Determine the (x, y) coordinate at the center of the cell enclosing the given text.  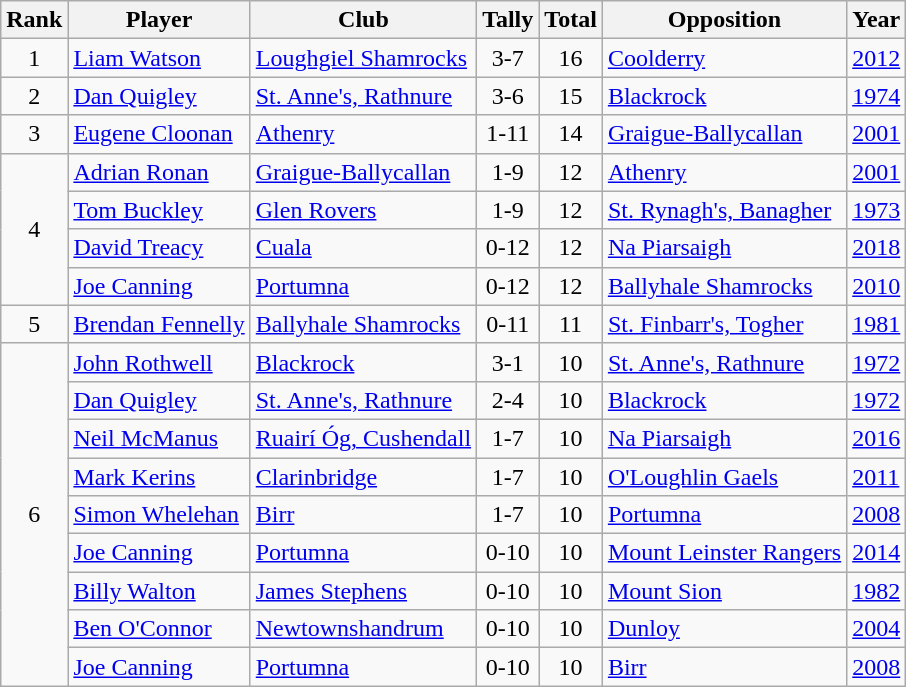
Coolderry (724, 58)
St. Rynagh's, Banagher (724, 210)
1-11 (508, 134)
Newtownshandrum (363, 629)
Neil McManus (159, 438)
0-11 (508, 324)
Clarinbridge (363, 477)
15 (571, 96)
3-6 (508, 96)
2018 (876, 248)
Mount Sion (724, 591)
Opposition (724, 20)
Ruairí Óg, Cushendall (363, 438)
2014 (876, 553)
Cuala (363, 248)
Player (159, 20)
2016 (876, 438)
2-4 (508, 400)
6 (34, 514)
Rank (34, 20)
11 (571, 324)
1974 (876, 96)
Adrian Ronan (159, 172)
4 (34, 229)
1982 (876, 591)
Ben O'Connor (159, 629)
Mark Kerins (159, 477)
1 (34, 58)
Eugene Cloonan (159, 134)
Simon Whelehan (159, 515)
Year (876, 20)
2010 (876, 286)
16 (571, 58)
3-1 (508, 362)
St. Finbarr's, Togher (724, 324)
O'Loughlin Gaels (724, 477)
David Treacy (159, 248)
Club (363, 20)
Mount Leinster Rangers (724, 553)
Total (571, 20)
Billy Walton (159, 591)
Dunloy (724, 629)
2 (34, 96)
Tom Buckley (159, 210)
Brendan Fennelly (159, 324)
Glen Rovers (363, 210)
2012 (876, 58)
3-7 (508, 58)
2004 (876, 629)
5 (34, 324)
14 (571, 134)
John Rothwell (159, 362)
2011 (876, 477)
James Stephens (363, 591)
Liam Watson (159, 58)
1981 (876, 324)
3 (34, 134)
Tally (508, 20)
Loughgiel Shamrocks (363, 58)
1973 (876, 210)
